Capture the cell that displays the provided text and extract its (x, y) central coordinate. 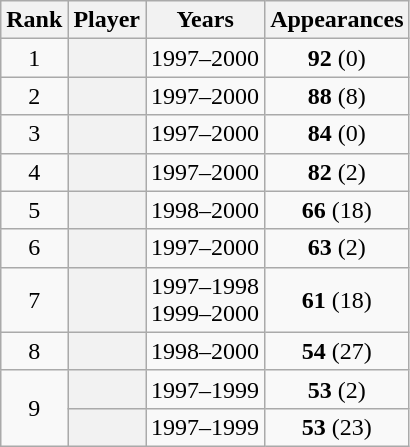
5 (34, 210)
Player (107, 20)
61 (18) (337, 300)
88 (8) (337, 96)
1997–19981999–2000 (206, 300)
82 (2) (337, 172)
Appearances (337, 20)
2 (34, 96)
54 (27) (337, 351)
8 (34, 351)
7 (34, 300)
92 (0) (337, 58)
84 (0) (337, 134)
4 (34, 172)
63 (2) (337, 248)
66 (18) (337, 210)
Years (206, 20)
6 (34, 248)
Rank (34, 20)
53 (23) (337, 427)
1 (34, 58)
3 (34, 134)
53 (2) (337, 389)
9 (34, 408)
